Pinpoint the cell where the given text exists, returning its [X, Y] midpoint coordinate. 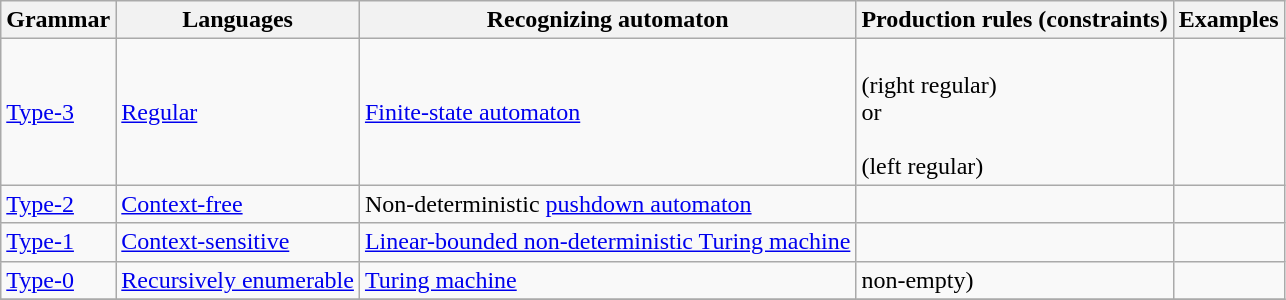
Finite-state automaton [607, 112]
Type-3 [58, 112]
Linear-bounded non-deterministic Turing machine [607, 242]
Type-0 [58, 280]
Context-free [238, 204]
Recognizing automaton [607, 20]
(right regular)or (left regular) [1014, 112]
Recursively enumerable [238, 280]
Examples [1228, 20]
Context-sensitive [238, 242]
non-empty) [1014, 280]
Grammar [58, 20]
Turing machine [607, 280]
Type-1 [58, 242]
Production rules (constraints) [1014, 20]
Non-deterministic pushdown automaton [607, 204]
Type-2 [58, 204]
Regular [238, 112]
Languages [238, 20]
